Return [X, Y] of the center of cell containing provided text 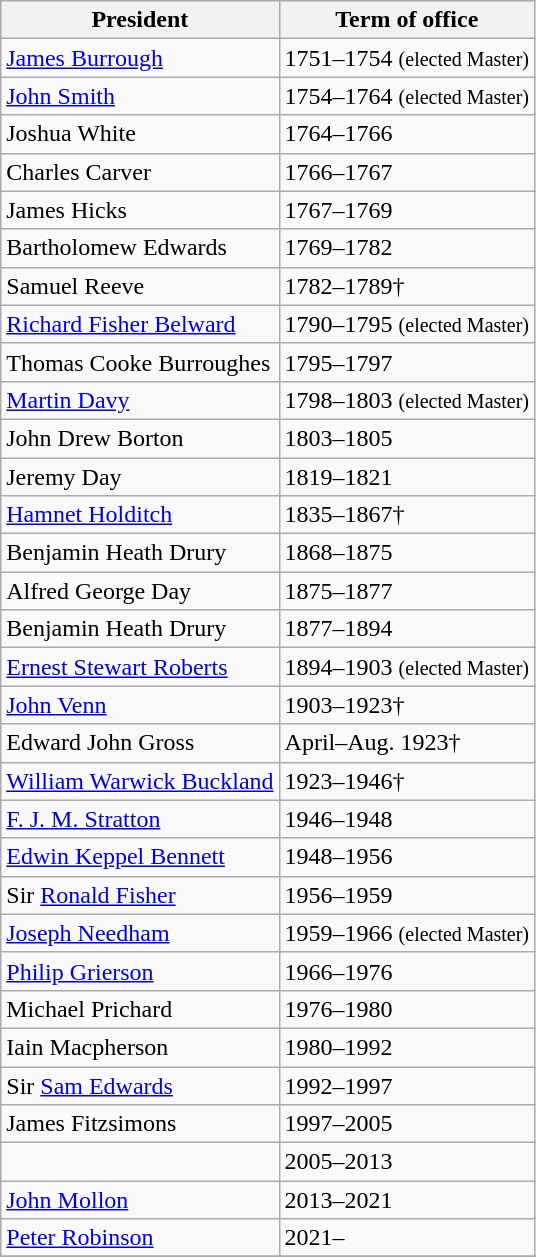
1980–1992 [406, 1047]
1875–1877 [406, 591]
Edward John Gross [140, 743]
1767–1769 [406, 210]
1754–1764 (elected Master) [406, 96]
Iain Macpherson [140, 1047]
1959–1966 (elected Master) [406, 933]
Joseph Needham [140, 933]
Bartholomew Edwards [140, 248]
2021– [406, 1238]
1751–1754 (elected Master) [406, 58]
Ernest Stewart Roberts [140, 667]
1766–1767 [406, 172]
1803–1805 [406, 438]
James Hicks [140, 210]
1956–1959 [406, 895]
John Mollon [140, 1200]
Martin Davy [140, 400]
Thomas Cooke Burroughes [140, 362]
1819–1821 [406, 477]
1835–1867† [406, 515]
Michael Prichard [140, 1009]
James Fitzsimons [140, 1124]
1795–1797 [406, 362]
1798–1803 (elected Master) [406, 400]
2013–2021 [406, 1200]
2005–2013 [406, 1162]
1966–1976 [406, 971]
John Smith [140, 96]
1923–1946† [406, 781]
Joshua White [140, 134]
Edwin Keppel Bennett [140, 857]
Charles Carver [140, 172]
Alfred George Day [140, 591]
James Burrough [140, 58]
1992–1997 [406, 1085]
1946–1948 [406, 819]
1877–1894 [406, 629]
Philip Grierson [140, 971]
April–Aug. 1923† [406, 743]
F. J. M. Stratton [140, 819]
1903–1923† [406, 705]
President [140, 20]
1948–1956 [406, 857]
Richard Fisher Belward [140, 324]
John Venn [140, 705]
1868–1875 [406, 553]
1997–2005 [406, 1124]
1782–1789† [406, 286]
Samuel Reeve [140, 286]
1769–1782 [406, 248]
Sir Ronald Fisher [140, 895]
1894–1903 (elected Master) [406, 667]
John Drew Borton [140, 438]
Peter Robinson [140, 1238]
1790–1795 (elected Master) [406, 324]
Hamnet Holditch [140, 515]
1764–1766 [406, 134]
William Warwick Buckland [140, 781]
Sir Sam Edwards [140, 1085]
Term of office [406, 20]
Jeremy Day [140, 477]
1976–1980 [406, 1009]
